For the text-containing cell, return its midpoint in (x, y) coordinate format. 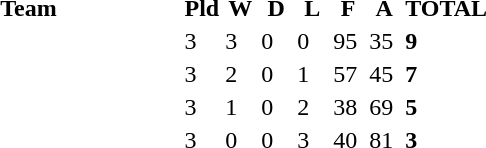
57 (348, 74)
38 (348, 107)
95 (348, 41)
45 (384, 74)
35 (384, 41)
69 (384, 107)
